Identify which cell holds the provided text, then report its [x, y] central coordinate. 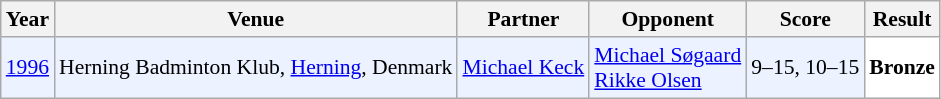
Herning Badminton Klub, Herning, Denmark [256, 68]
9–15, 10–15 [805, 68]
Michael Keck [523, 68]
Opponent [668, 19]
1996 [28, 68]
Partner [523, 19]
Result [902, 19]
Year [28, 19]
Michael Søgaard Rikke Olsen [668, 68]
Venue [256, 19]
Bronze [902, 68]
Score [805, 19]
